Search for the cell housing the specified text and yield its [x, y] center coordinate. 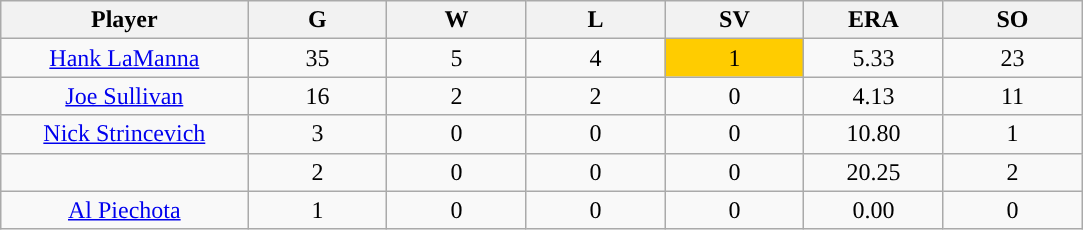
Al Piechota [124, 210]
SV [734, 20]
Nick Strincevich [124, 134]
20.25 [874, 172]
10.80 [874, 134]
5.33 [874, 58]
0.00 [874, 210]
SO [1012, 20]
35 [318, 58]
Hank LaManna [124, 58]
L [596, 20]
4.13 [874, 96]
23 [1012, 58]
3 [318, 134]
Joe Sullivan [124, 96]
4 [596, 58]
ERA [874, 20]
G [318, 20]
W [456, 20]
5 [456, 58]
11 [1012, 96]
Player [124, 20]
16 [318, 96]
